From the cell containing the given text, extract its center point as (X, Y) coordinate. 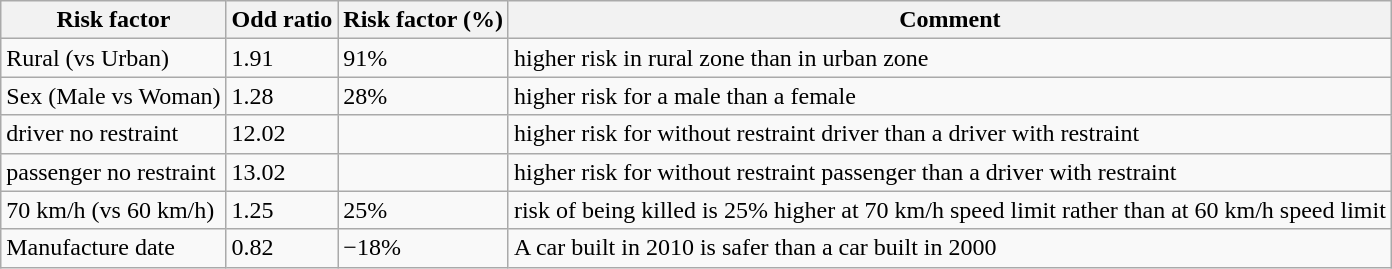
Risk factor (114, 20)
−18% (424, 248)
higher risk in rural zone than in urban zone (950, 58)
A car built in 2010 is safer than a car built in 2000 (950, 248)
70 km/h (vs 60 km/h) (114, 210)
1.28 (282, 96)
25% (424, 210)
driver no restraint (114, 134)
Comment (950, 20)
higher risk for without restraint driver than a driver with restraint (950, 134)
Rural (vs Urban) (114, 58)
Odd ratio (282, 20)
higher risk for a male than a female (950, 96)
Manufacture date (114, 248)
1.25 (282, 210)
passenger no restraint (114, 172)
0.82 (282, 248)
1.91 (282, 58)
risk of being killed is 25% higher at 70 km/h speed limit rather than at 60 km/h speed limit (950, 210)
higher risk for without restraint passenger than a driver with restraint (950, 172)
13.02 (282, 172)
91% (424, 58)
Sex (Male vs Woman) (114, 96)
12.02 (282, 134)
28% (424, 96)
Risk factor (%) (424, 20)
